Detect which cell encompasses the target text, then output its (x, y) center coordinate. 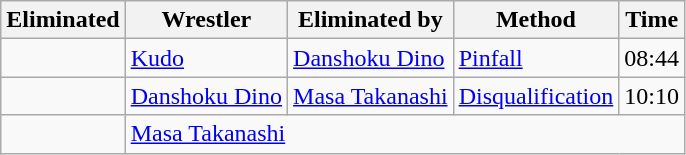
Time (652, 20)
Method (536, 20)
Eliminated by (371, 20)
Eliminated (63, 20)
Pinfall (536, 58)
Disqualification (536, 96)
10:10 (652, 96)
Kudo (206, 58)
Wrestler (206, 20)
08:44 (652, 58)
